Identify which cell holds the provided text, then report its [X, Y] central coordinate. 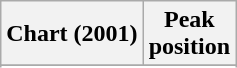
Chart (2001) [72, 34]
Peakposition [189, 34]
